Pinpoint the cell where the given text exists, returning its (x, y) midpoint coordinate. 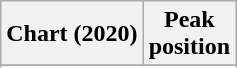
Peakposition (189, 34)
Chart (2020) (72, 34)
